Pinpoint the cell where the given text exists, returning its (x, y) midpoint coordinate. 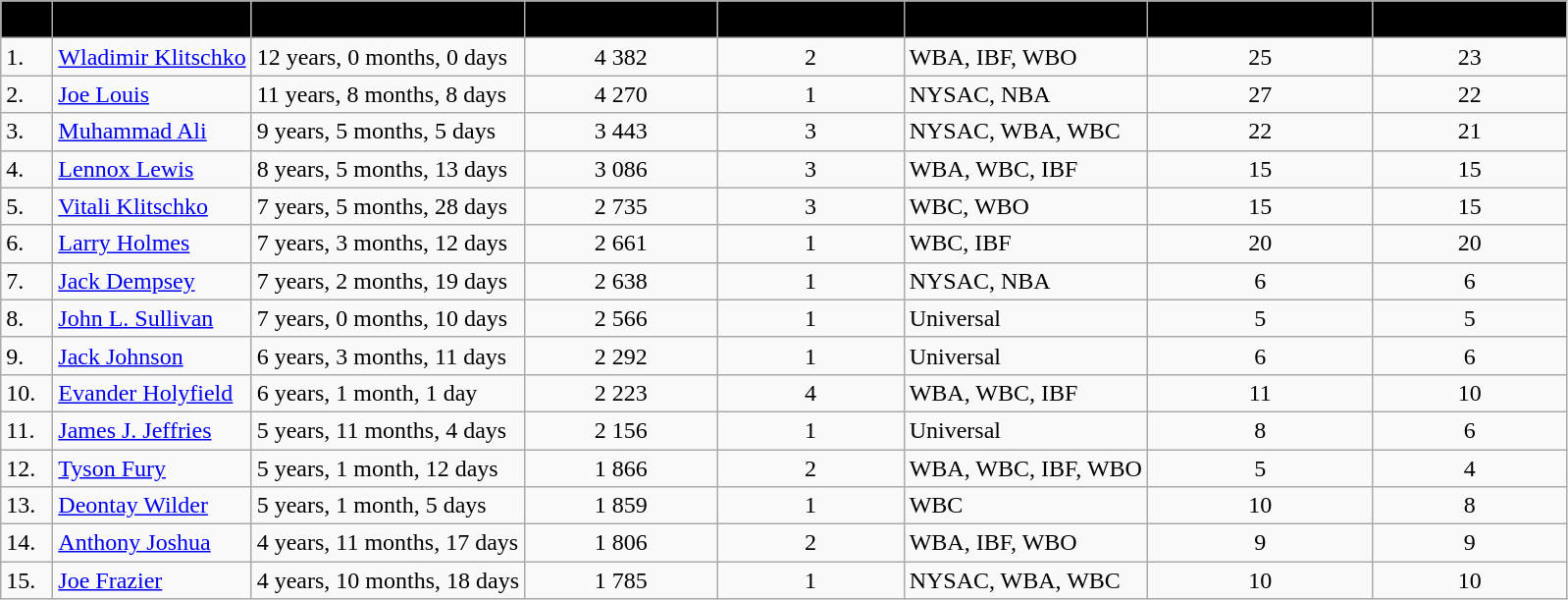
12. (27, 468)
13. (27, 506)
Deontay Wilder (152, 506)
1 866 (621, 468)
4 382 (621, 57)
14. (27, 543)
11 years, 8 months, 8 days (388, 94)
WBA, WBC, IBF, WBO (1025, 468)
2 735 (621, 206)
4 270 (621, 94)
7 years, 2 months, 19 days (388, 281)
7 years, 3 months, 12 days (388, 244)
2 566 (621, 318)
James J. Jeffries (152, 430)
5 years, 1 month, 5 days (388, 506)
7. (27, 281)
8 years, 5 months, 13 days (388, 169)
Wladimir Klitschko (152, 57)
8. (27, 318)
Days as champion (621, 20)
Muhammad Ali (152, 132)
Pos. (27, 20)
2 638 (621, 281)
Vitali Klitschko (152, 206)
Anthony Joshua (152, 543)
WBC, WBO (1025, 206)
Tyson Fury (152, 468)
4 years, 10 months, 18 days (388, 580)
21 (1470, 132)
9 years, 5 months, 5 days (388, 132)
12 years, 0 months, 0 days (388, 57)
23 (1470, 57)
Jack Johnson (152, 355)
7 years, 0 months, 10 days (388, 318)
2 223 (621, 393)
5. (27, 206)
1. (27, 57)
10. (27, 393)
4. (27, 169)
25 (1260, 57)
27 (1260, 94)
Number of reigns (810, 20)
1 806 (621, 543)
Joe Louis (152, 94)
2. (27, 94)
1 859 (621, 506)
Joe Frazier (152, 580)
Evander Holyfield (152, 393)
WBC (1025, 506)
Name (152, 20)
3 443 (621, 132)
Combined reign (388, 20)
4 years, 11 months, 17 days (388, 543)
6 years, 3 months, 11 days (388, 355)
3 086 (621, 169)
3. (27, 132)
WBC, IBF (1025, 244)
11. (27, 430)
6 years, 1 month, 1 day (388, 393)
Jack Dempsey (152, 281)
2 292 (621, 355)
6. (27, 244)
11 (1260, 393)
Title recognition (1025, 20)
Opponents beaten (1470, 20)
Cumulative title wins (1260, 20)
15. (27, 580)
Lennox Lewis (152, 169)
2 156 (621, 430)
1 785 (621, 580)
5 years, 1 month, 12 days (388, 468)
2 661 (621, 244)
Larry Holmes (152, 244)
7 years, 5 months, 28 days (388, 206)
John L. Sullivan (152, 318)
9. (27, 355)
5 years, 11 months, 4 days (388, 430)
